From the cell containing the given text, extract its center point as [x, y] coordinate. 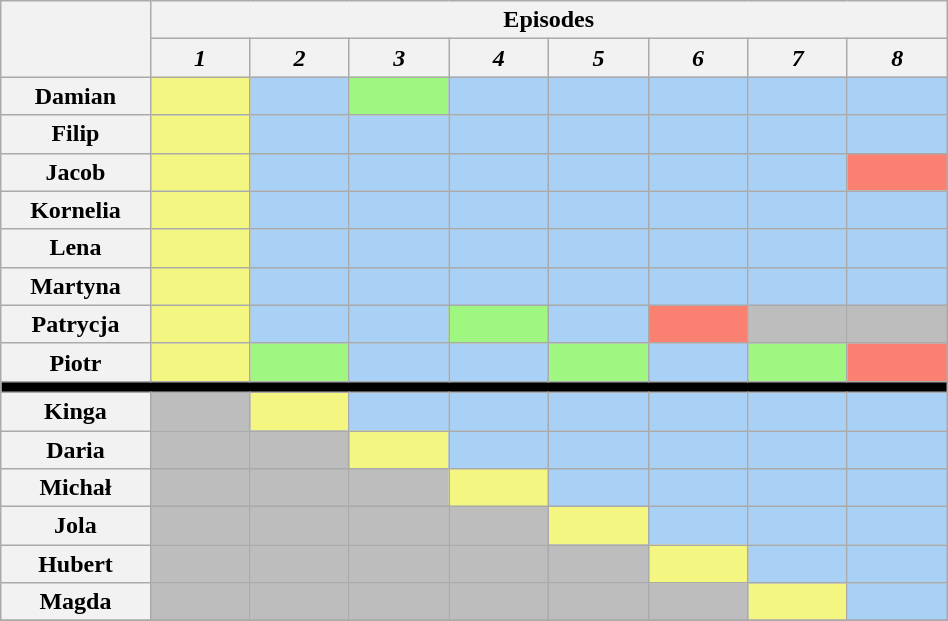
8 [897, 58]
Lena [76, 248]
Filip [76, 134]
Michał [76, 488]
Hubert [76, 564]
2 [300, 58]
Jacob [76, 172]
4 [499, 58]
6 [698, 58]
Jola [76, 526]
Damian [76, 96]
Piotr [76, 362]
Magda [76, 602]
Episodes [548, 20]
7 [798, 58]
Kinga [76, 411]
Martyna [76, 286]
Kornelia [76, 210]
1 [200, 58]
Patrycja [76, 324]
Daria [76, 449]
3 [399, 58]
5 [599, 58]
